Find where the given text appears and provide that cell's center as [X, Y] coordinate. 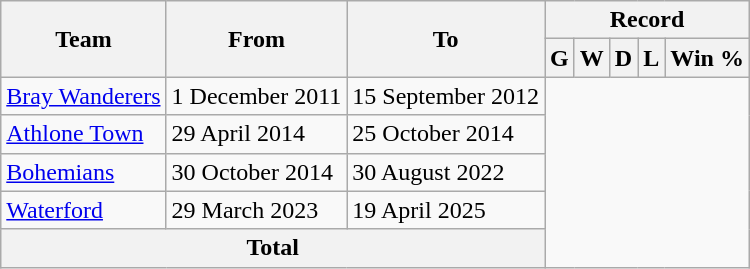
19 April 2025 [446, 210]
Waterford [84, 210]
Bray Wanderers [84, 96]
Win % [708, 58]
Total [273, 248]
29 April 2014 [256, 134]
Bohemians [84, 172]
25 October 2014 [446, 134]
15 September 2012 [446, 96]
From [256, 39]
1 December 2011 [256, 96]
L [652, 58]
Team [84, 39]
To [446, 39]
30 August 2022 [446, 172]
Athlone Town [84, 134]
D [623, 58]
30 October 2014 [256, 172]
G [560, 58]
Record [648, 20]
29 March 2023 [256, 210]
W [592, 58]
